Output the [X, Y] coordinate of the center of the cell containing the given text.  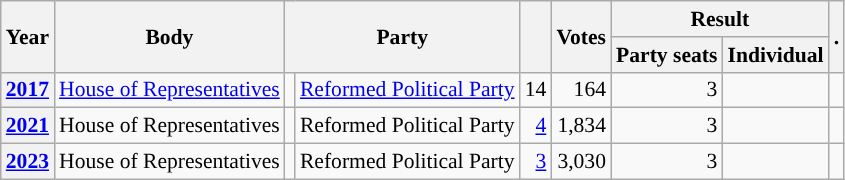
Party [402, 36]
Body [170, 36]
3,030 [581, 162]
14 [536, 90]
. [837, 36]
Individual [775, 55]
Votes [581, 36]
2017 [28, 90]
Party seats [666, 55]
1,834 [581, 126]
4 [536, 126]
164 [581, 90]
2021 [28, 126]
2023 [28, 162]
Year [28, 36]
Result [720, 19]
